Provide the [X, Y] coordinate of the cell's center where the given text is located.  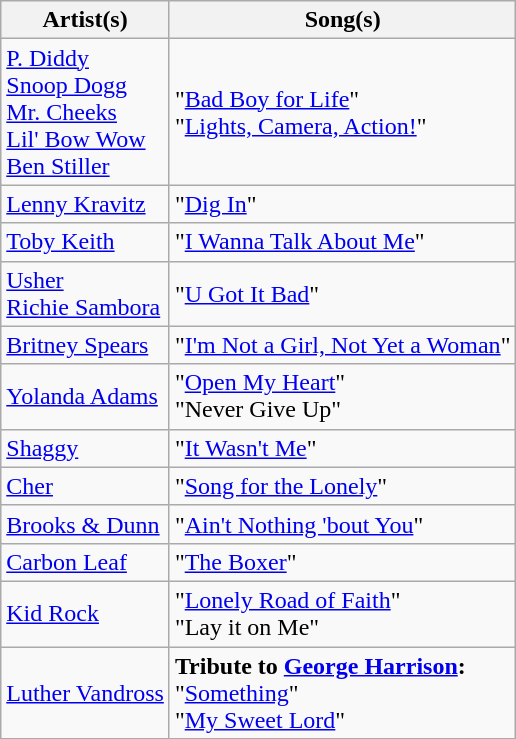
Song(s) [342, 20]
Cher [86, 486]
Carbon Leaf [86, 562]
Kid Rock [86, 614]
Shaggy [86, 448]
P. DiddySnoop DoggMr. CheeksLil' Bow WowBen Stiller [86, 112]
"Song for the Lonely" [342, 486]
Toby Keith [86, 242]
Tribute to George Harrison:"Something""My Sweet Lord" [342, 692]
"Lonely Road of Faith""Lay it on Me" [342, 614]
"The Boxer" [342, 562]
"Ain't Nothing 'bout You" [342, 524]
"I Wanna Talk About Me" [342, 242]
"It Wasn't Me" [342, 448]
UsherRichie Sambora [86, 294]
Brooks & Dunn [86, 524]
Luther Vandross [86, 692]
Yolanda Adams [86, 396]
"Open My Heart""Never Give Up" [342, 396]
"Bad Boy for Life""Lights, Camera, Action!" [342, 112]
Artist(s) [86, 20]
"U Got It Bad" [342, 294]
"I'm Not a Girl, Not Yet a Woman" [342, 345]
Lenny Kravitz [86, 204]
Britney Spears [86, 345]
"Dig In" [342, 204]
